Detect which cell encompasses the target text, then output its [x, y] center coordinate. 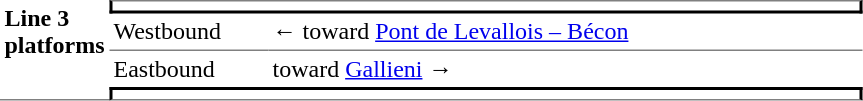
toward Gallieni → [565, 69]
Eastbound [188, 69]
← toward Pont de Levallois – Bécon [565, 33]
Westbound [188, 33]
Line 3 platforms [54, 50]
